Search for the cell housing the specified text and yield its [X, Y] center coordinate. 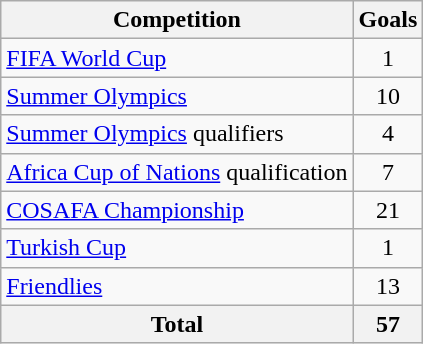
Turkish Cup [177, 248]
FIFA World Cup [177, 58]
Africa Cup of Nations qualification [177, 172]
COSAFA Championship [177, 210]
7 [388, 172]
Friendlies [177, 286]
Summer Olympics [177, 96]
Goals [388, 20]
10 [388, 96]
Total [177, 324]
21 [388, 210]
4 [388, 134]
13 [388, 286]
57 [388, 324]
Competition [177, 20]
Summer Olympics qualifiers [177, 134]
